Provide the (x, y) coordinate of the cell's center where the given text is located.  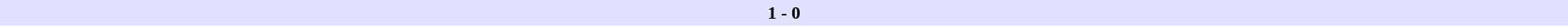
1 - 0 (784, 13)
